Output the [x, y] coordinate of the center of the cell containing the given text.  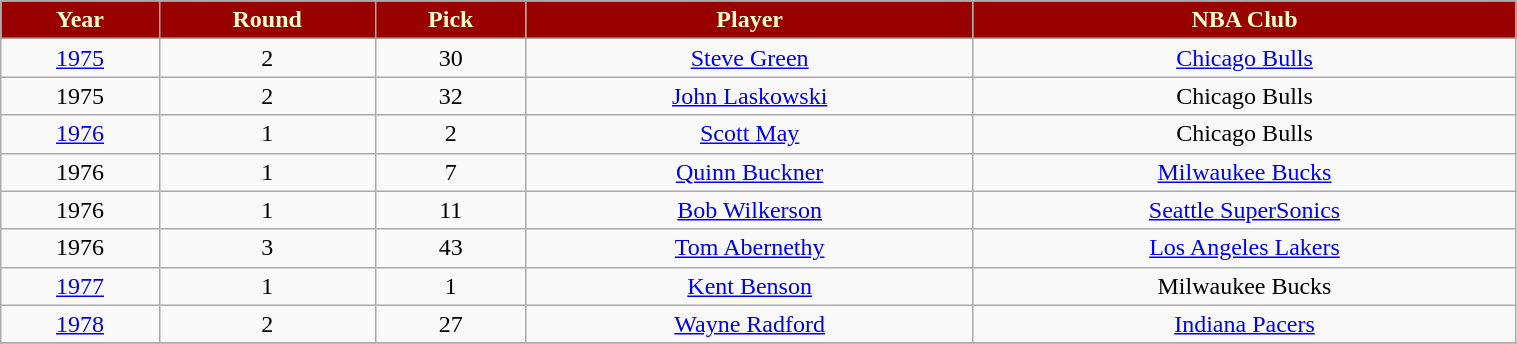
Player [750, 20]
Los Angeles Lakers [1244, 248]
Steve Green [750, 58]
30 [450, 58]
John Laskowski [750, 96]
Pick [450, 20]
Round [267, 20]
1977 [80, 286]
Seattle SuperSonics [1244, 210]
Quinn Buckner [750, 172]
27 [450, 324]
Tom Abernethy [750, 248]
Scott May [750, 134]
Indiana Pacers [1244, 324]
Wayne Radford [750, 324]
Bob Wilkerson [750, 210]
43 [450, 248]
Year [80, 20]
NBA Club [1244, 20]
32 [450, 96]
11 [450, 210]
3 [267, 248]
Kent Benson [750, 286]
1978 [80, 324]
7 [450, 172]
